Extract the (X, Y) coordinate from the center of the cell holding the provided text.  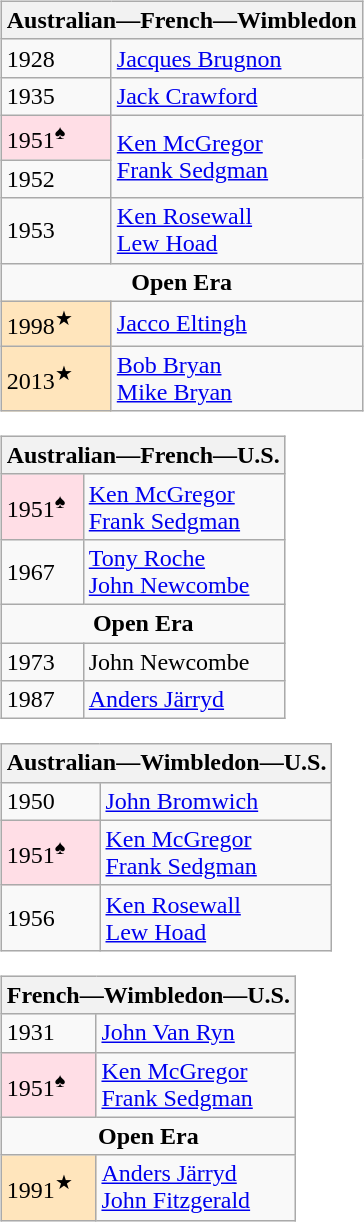
1931 (48, 1033)
1967 (42, 572)
John Newcombe (184, 662)
1952 (56, 179)
French—Wimbledon—U.S. (148, 995)
1973 (42, 662)
1991★ (48, 1188)
Jacco Eltingh (236, 324)
Anders Järryd (184, 700)
1928 (56, 58)
Bob Bryan Mike Bryan (236, 378)
1998★ (56, 324)
1987 (42, 700)
Jacques Brugnon (236, 58)
John Van Ryn (196, 1033)
John Bromwich (216, 801)
2013★ (56, 378)
Jack Crawford (236, 96)
Tony Roche John Newcombe (184, 572)
Australian—Wimbledon—U.S. (166, 763)
1950 (50, 801)
1953 (56, 230)
Australian—French—U.S. (143, 455)
Anders Järryd John Fitzgerald (196, 1188)
1956 (50, 918)
1935 (56, 96)
Australian—French—Wimbledon (182, 20)
